Return the (x, y) coordinate for the center point of the cell that contains the specified text.  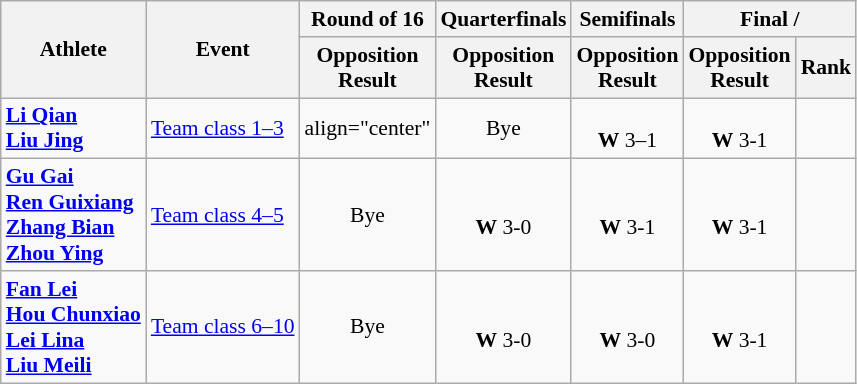
Gu Gai Ren Guixiang Zhang Bian Zhou Ying (74, 215)
Li Qian Liu Jing (74, 128)
Quarterfinals (503, 19)
Fan Lei Hou Chunxiao Lei Lina Liu Meili (74, 327)
Team class 4–5 (223, 215)
Rank (826, 68)
Athlete (74, 50)
Final / (770, 19)
Event (223, 50)
align="center" (368, 128)
Team class 6–10 (223, 327)
W 3–1 (627, 128)
Round of 16 (368, 19)
Semifinals (627, 19)
Team class 1–3 (223, 128)
